Search for the cell housing the specified text and yield its [X, Y] center coordinate. 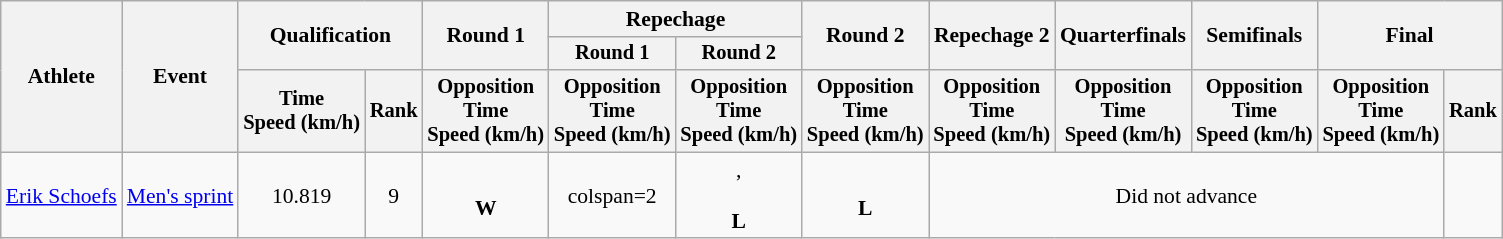
L [866, 196]
Repechage [676, 19]
Men's sprint [180, 196]
,L [738, 196]
Repechage 2 [992, 36]
Erik Schoefs [62, 196]
Event [180, 76]
Final [1410, 36]
Quarterfinals [1123, 36]
9 [394, 196]
Did not advance [1186, 196]
Semifinals [1254, 36]
TimeSpeed (km/h) [302, 111]
colspan=2 [612, 196]
Athlete [62, 76]
Qualification [330, 36]
10.819 [302, 196]
W [486, 196]
